Return the [x, y] coordinate for the center point of the cell that contains the specified text.  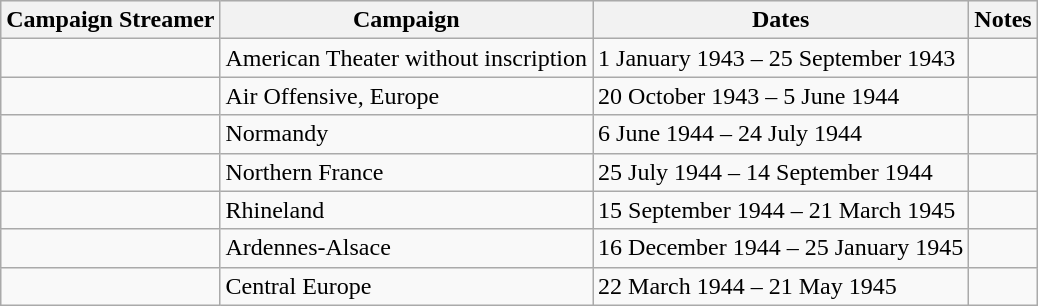
25 July 1944 – 14 September 1944 [781, 172]
16 December 1944 – 25 January 1945 [781, 248]
Northern France [406, 172]
Campaign Streamer [110, 20]
1 January 1943 – 25 September 1943 [781, 58]
Ardennes-Alsace [406, 248]
Notes [1003, 20]
Air Offensive, Europe [406, 96]
Central Europe [406, 286]
15 September 1944 – 21 March 1945 [781, 210]
Rhineland [406, 210]
Campaign [406, 20]
20 October 1943 – 5 June 1944 [781, 96]
6 June 1944 – 24 July 1944 [781, 134]
Dates [781, 20]
22 March 1944 – 21 May 1945 [781, 286]
American Theater without inscription [406, 58]
Normandy [406, 134]
